Locate the cell with the specified text and output its [x, y] center coordinate. 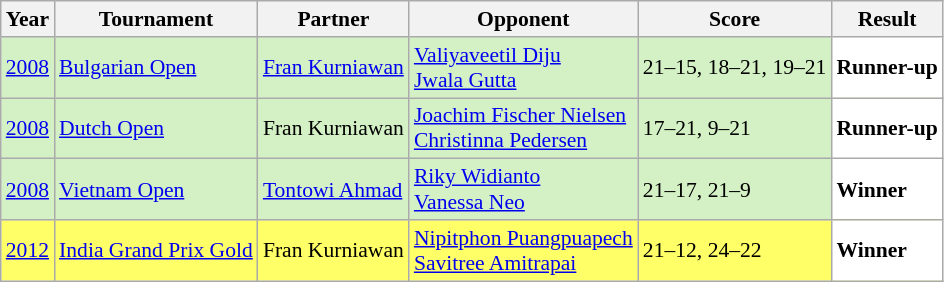
Score [735, 19]
Tournament [156, 19]
Riky Widianto Vanessa Neo [524, 190]
Result [886, 19]
Valiyaveetil Diju Jwala Gutta [524, 68]
Opponent [524, 19]
India Grand Prix Gold [156, 250]
Year [28, 19]
Nipitphon Puangpuapech Savitree Amitrapai [524, 250]
Vietnam Open [156, 190]
17–21, 9–21 [735, 128]
21–15, 18–21, 19–21 [735, 68]
Tontowi Ahmad [334, 190]
Dutch Open [156, 128]
2012 [28, 250]
Bulgarian Open [156, 68]
21–12, 24–22 [735, 250]
Partner [334, 19]
Joachim Fischer Nielsen Christinna Pedersen [524, 128]
21–17, 21–9 [735, 190]
